For the text-containing cell, return its midpoint in (x, y) coordinate format. 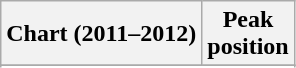
Peakposition (248, 34)
Chart (2011–2012) (102, 34)
